Return the (x, y) coordinate for the center point of the cell that contains the specified text.  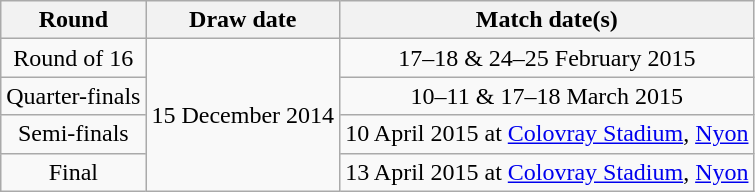
Match date(s) (547, 20)
17–18 & 24–25 February 2015 (547, 58)
Final (74, 172)
10 April 2015 at Colovray Stadium, Nyon (547, 134)
Semi-finals (74, 134)
10–11 & 17–18 March 2015 (547, 96)
Draw date (243, 20)
Round (74, 20)
Round of 16 (74, 58)
15 December 2014 (243, 115)
13 April 2015 at Colovray Stadium, Nyon (547, 172)
Quarter-finals (74, 96)
